Scan for the cell matching the given text and deliver its [X, Y] coordinate at center. 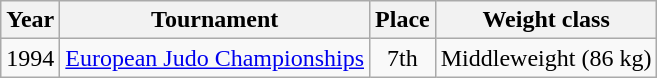
7th [403, 58]
1994 [30, 58]
Weight class [546, 20]
Tournament [215, 20]
Year [30, 20]
Middleweight (86 kg) [546, 58]
European Judo Championships [215, 58]
Place [403, 20]
